Locate the cell with the specified text and output its [x, y] center coordinate. 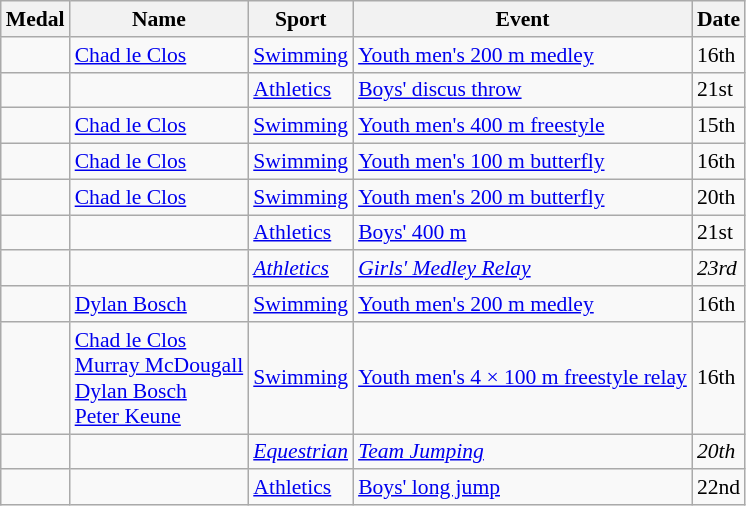
Dylan Bosch [160, 304]
Team Jumping [522, 452]
Chad le ClosMurray McDougallDylan BoschPeter Keune [160, 378]
Event [522, 19]
15th [718, 126]
Girls' Medley Relay [522, 269]
Name [160, 19]
Date [718, 19]
Youth men's 200 m butterfly [522, 197]
Youth men's 4 × 100 m freestyle relay [522, 378]
22nd [718, 488]
Boys' 400 m [522, 233]
Youth men's 400 m freestyle [522, 126]
23rd [718, 269]
Sport [300, 19]
Boys' long jump [522, 488]
Equestrian [300, 452]
Medal [36, 19]
Boys' discus throw [522, 90]
Youth men's 100 m butterfly [522, 162]
